For the text-containing cell, return its midpoint in [X, Y] coordinate format. 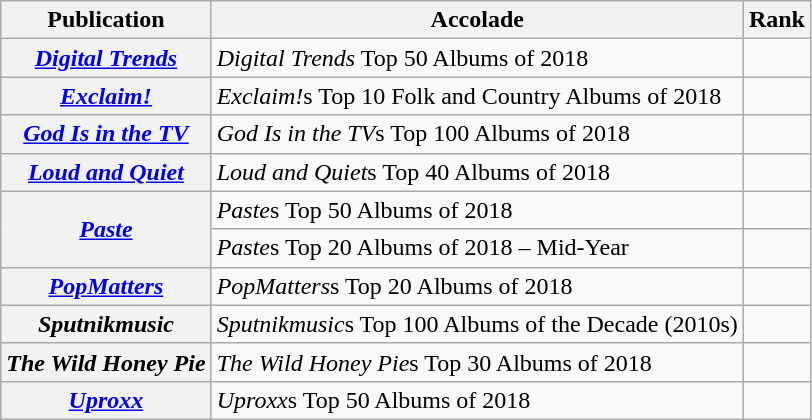
God Is in the TV [106, 134]
PopMatters [106, 286]
Rank [776, 20]
Publication [106, 20]
The Wild Honey Pie [106, 362]
Paste [106, 229]
Pastes Top 50 Albums of 2018 [477, 210]
Digital Trends Top 50 Albums of 2018 [477, 58]
The Wild Honey Pies Top 30 Albums of 2018 [477, 362]
Accolade [477, 20]
Uproxxs Top 50 Albums of 2018 [477, 400]
God Is in the TVs Top 100 Albums of 2018 [477, 134]
PopMatterss Top 20 Albums of 2018 [477, 286]
Digital Trends [106, 58]
Exclaim!s Top 10 Folk and Country Albums of 2018 [477, 96]
Loud and Quiets Top 40 Albums of 2018 [477, 172]
Uproxx [106, 400]
Sputnikmusic [106, 324]
Loud and Quiet [106, 172]
Pastes Top 20 Albums of 2018 – Mid-Year [477, 248]
Exclaim! [106, 96]
Sputnikmusics Top 100 Albums of the Decade (2010s) [477, 324]
